Output the [X, Y] coordinate of the center of the cell containing the given text.  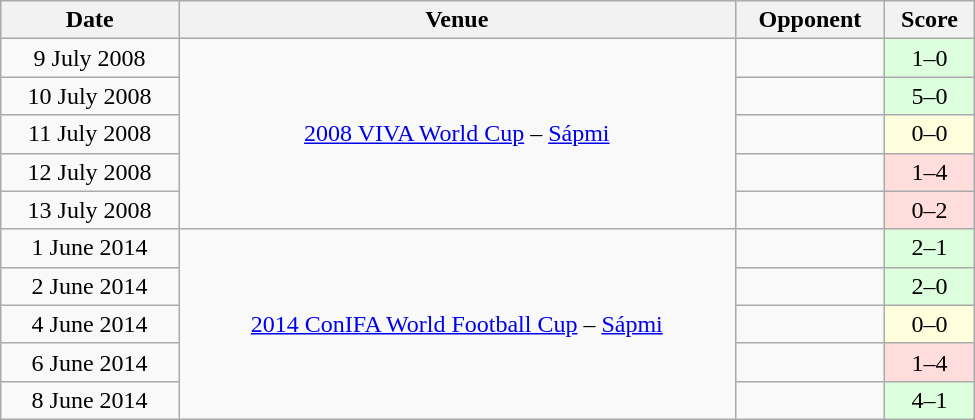
Opponent [810, 20]
2 June 2014 [90, 286]
9 July 2008 [90, 58]
4–1 [930, 400]
2–1 [930, 248]
1 June 2014 [90, 248]
2008 VIVA World Cup – Sápmi [456, 134]
1–0 [930, 58]
4 June 2014 [90, 324]
5–0 [930, 96]
Score [930, 20]
13 July 2008 [90, 210]
2–0 [930, 286]
10 July 2008 [90, 96]
2014 ConIFA World Football Cup – Sápmi [456, 324]
8 June 2014 [90, 400]
6 June 2014 [90, 362]
0–2 [930, 210]
12 July 2008 [90, 172]
Date [90, 20]
11 July 2008 [90, 134]
Venue [456, 20]
